Scan for the cell matching the given text and deliver its [x, y] coordinate at center. 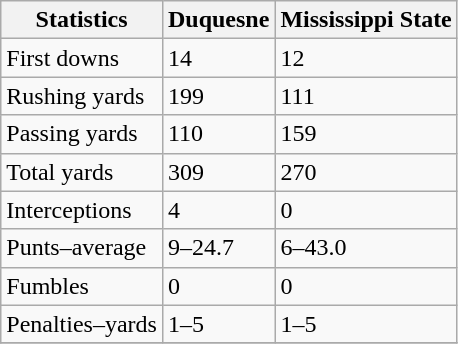
9–24.7 [218, 248]
Total yards [82, 172]
Interceptions [82, 210]
Rushing yards [82, 96]
309 [218, 172]
199 [218, 96]
Punts–average [82, 248]
6–43.0 [366, 248]
Penalties–yards [82, 324]
Statistics [82, 20]
270 [366, 172]
14 [218, 58]
Passing yards [82, 134]
159 [366, 134]
110 [218, 134]
Mississippi State [366, 20]
12 [366, 58]
First downs [82, 58]
111 [366, 96]
4 [218, 210]
Fumbles [82, 286]
Duquesne [218, 20]
